Find where the given text appears and provide that cell's center as [x, y] coordinate. 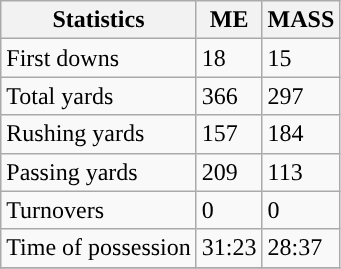
184 [301, 134]
Total yards [99, 96]
209 [229, 172]
366 [229, 96]
28:37 [301, 248]
113 [301, 172]
First downs [99, 58]
Time of possession [99, 248]
ME [229, 20]
15 [301, 58]
31:23 [229, 248]
297 [301, 96]
Statistics [99, 20]
Passing yards [99, 172]
157 [229, 134]
MASS [301, 20]
Rushing yards [99, 134]
Turnovers [99, 210]
18 [229, 58]
